Capture the cell that displays the provided text and extract its (X, Y) central coordinate. 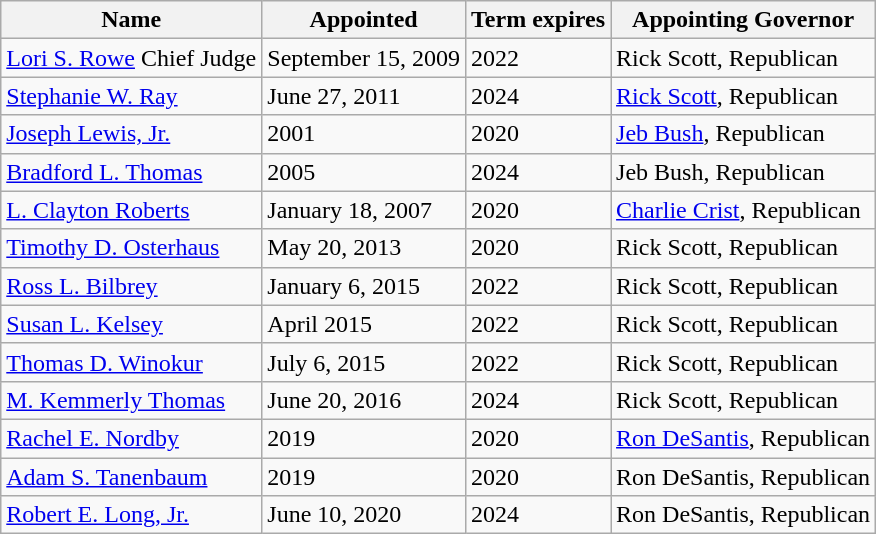
Stephanie W. Ray (132, 96)
Bradford L. Thomas (132, 172)
Name (132, 20)
Lori S. Rowe Chief Judge (132, 58)
Timothy D. Osterhaus (132, 248)
Thomas D. Winokur (132, 362)
September 15, 2009 (364, 58)
Robert E. Long, Jr. (132, 515)
Charlie Crist, Republican (744, 210)
2005 (364, 172)
July 6, 2015 (364, 362)
Ross L. Bilbrey (132, 286)
Rachel E. Nordby (132, 438)
June 10, 2020 (364, 515)
Term expires (538, 20)
May 20, 2013 (364, 248)
January 6, 2015 (364, 286)
June 27, 2011 (364, 96)
Appointing Governor (744, 20)
M. Kemmerly Thomas (132, 400)
Adam S. Tanenbaum (132, 477)
January 18, 2007 (364, 210)
Joseph Lewis, Jr. (132, 134)
2001 (364, 134)
June 20, 2016 (364, 400)
Susan L. Kelsey (132, 324)
Appointed (364, 20)
April 2015 (364, 324)
L. Clayton Roberts (132, 210)
